Output the [X, Y] coordinate of the center of the cell containing the given text.  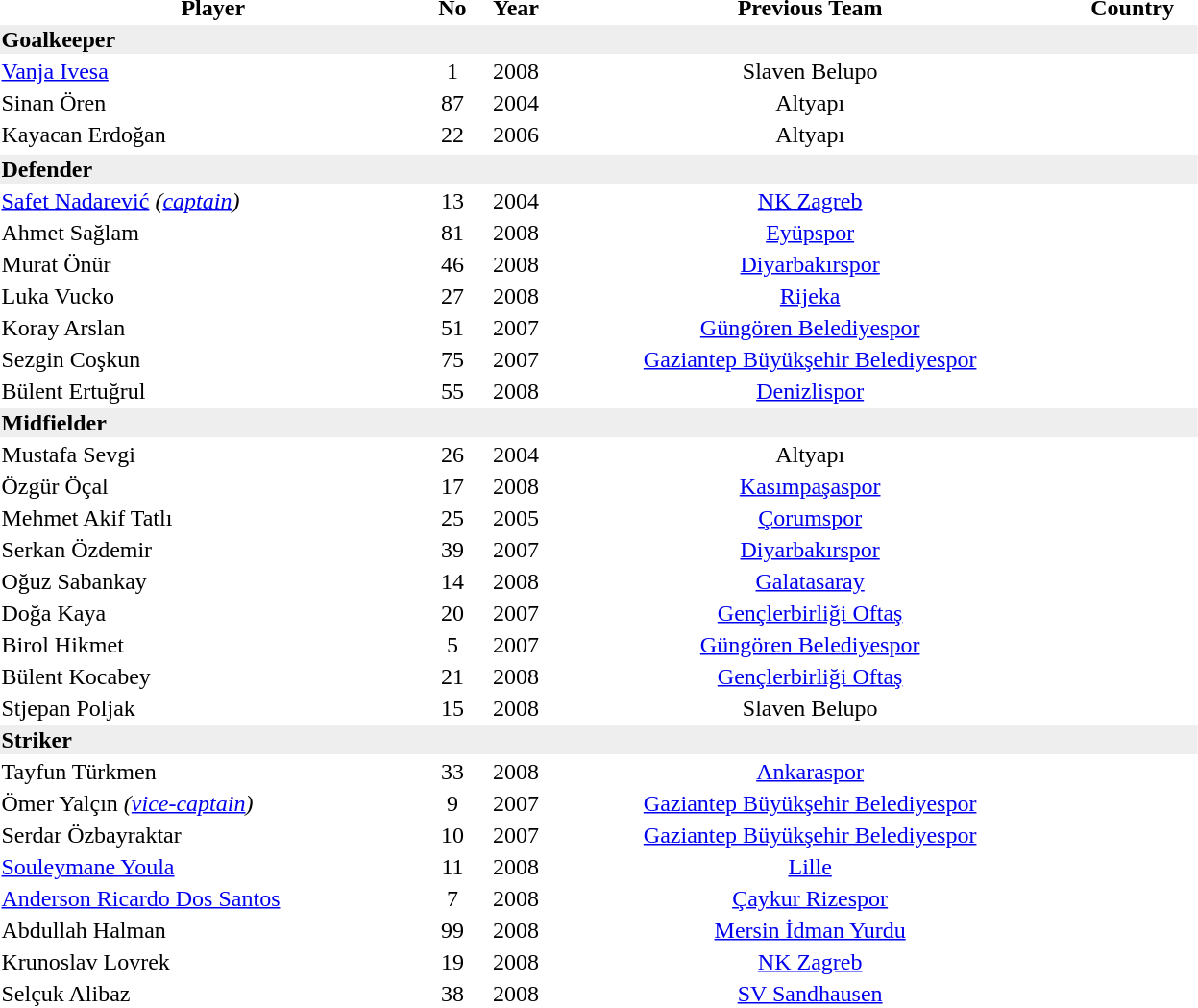
Doğa Kaya [213, 613]
Mustafa Sevgi [213, 455]
Sinan Ören [213, 103]
Krunoslav Lovrek [213, 962]
Stjepan Poljak [213, 708]
19 [452, 962]
Koray Arslan [213, 328]
2006 [515, 135]
Galatasaray [811, 581]
17 [452, 486]
Serdar Özbayraktar [213, 835]
Safet Nadarević (captain) [213, 201]
Kayacan Erdoğan [213, 135]
87 [452, 103]
5 [452, 645]
13 [452, 201]
Luka Vucko [213, 296]
Mehmet Akif Tatlı [213, 518]
33 [452, 772]
14 [452, 581]
SV Sandhausen [811, 994]
75 [452, 359]
Abdullah Halman [213, 930]
Rijeka [811, 296]
22 [452, 135]
11 [452, 867]
38 [452, 994]
Kasımpaşaspor [811, 486]
39 [452, 550]
Defender [599, 169]
Striker [599, 740]
Sezgin Coşkun [213, 359]
46 [452, 264]
9 [452, 803]
Vanja Ivesa [213, 71]
Çorumspor [811, 518]
25 [452, 518]
Ahmet Sağlam [213, 233]
20 [452, 613]
Bülent Kocabey [213, 676]
55 [452, 391]
10 [452, 835]
Denizlispor [811, 391]
2005 [515, 518]
Eyüpspor [811, 233]
Selçuk Alibaz [213, 994]
Tayfun Türkmen [213, 772]
Murat Önür [213, 264]
Özgür Öçal [213, 486]
26 [452, 455]
Ankaraspor [811, 772]
51 [452, 328]
Lille [811, 867]
Midfielder [599, 423]
99 [452, 930]
Mersin İdman Yurdu [811, 930]
Ömer Yalçın (vice-captain) [213, 803]
Oğuz Sabankay [213, 581]
15 [452, 708]
Birol Hikmet [213, 645]
1 [452, 71]
Bülent Ertuğrul [213, 391]
Serkan Özdemir [213, 550]
Anderson Ricardo Dos Santos [213, 898]
81 [452, 233]
Souleymane Youla [213, 867]
Goalkeeper [599, 39]
7 [452, 898]
Çaykur Rizespor [811, 898]
27 [452, 296]
21 [452, 676]
